Search for the cell housing the specified text and yield its [x, y] center coordinate. 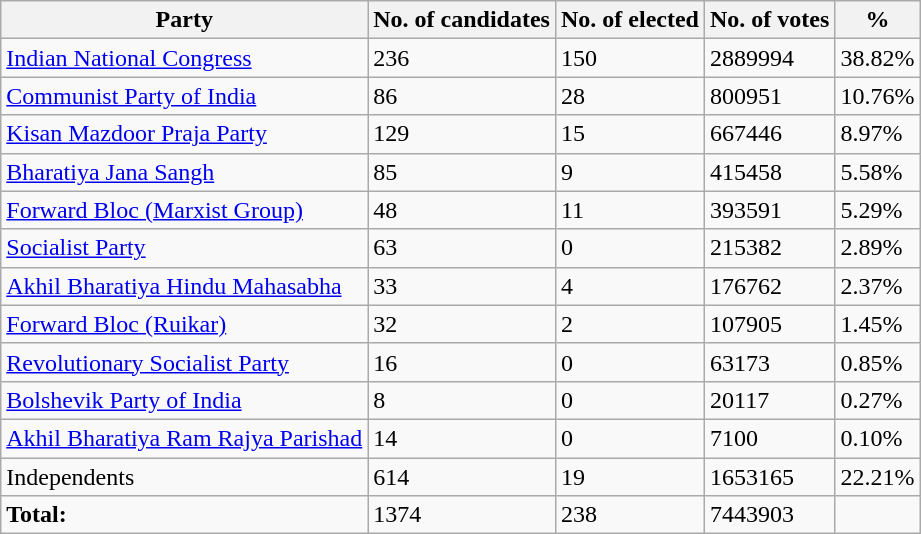
16 [462, 362]
238 [630, 515]
393591 [769, 210]
8 [462, 400]
1653165 [769, 477]
129 [462, 134]
2.37% [878, 286]
20117 [769, 400]
2889994 [769, 58]
33 [462, 286]
15 [630, 134]
Socialist Party [184, 248]
Forward Bloc (Ruikar) [184, 324]
107905 [769, 324]
2 [630, 324]
32 [462, 324]
4 [630, 286]
5.58% [878, 172]
63 [462, 248]
Independents [184, 477]
1374 [462, 515]
19 [630, 477]
614 [462, 477]
800951 [769, 96]
48 [462, 210]
Kisan Mazdoor Praja Party [184, 134]
86 [462, 96]
Forward Bloc (Marxist Group) [184, 210]
415458 [769, 172]
0.85% [878, 362]
0.10% [878, 438]
5.29% [878, 210]
9 [630, 172]
63173 [769, 362]
No. of elected [630, 20]
236 [462, 58]
11 [630, 210]
Communist Party of India [184, 96]
28 [630, 96]
Revolutionary Socialist Party [184, 362]
1.45% [878, 324]
Total: [184, 515]
667446 [769, 134]
7443903 [769, 515]
Party [184, 20]
0.27% [878, 400]
215382 [769, 248]
Indian National Congress [184, 58]
10.76% [878, 96]
No. of candidates [462, 20]
No. of votes [769, 20]
22.21% [878, 477]
2.89% [878, 248]
14 [462, 438]
150 [630, 58]
8.97% [878, 134]
85 [462, 172]
Akhil Bharatiya Ram Rajya Parishad [184, 438]
% [878, 20]
176762 [769, 286]
Bolshevik Party of India [184, 400]
38.82% [878, 58]
Akhil Bharatiya Hindu Mahasabha [184, 286]
7100 [769, 438]
Bharatiya Jana Sangh [184, 172]
